Extract the [x, y] coordinate from the center of the cell holding the provided text.  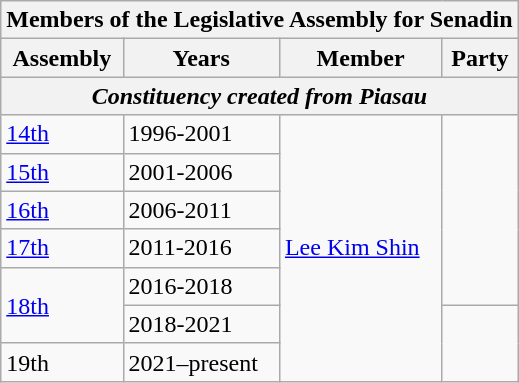
17th [62, 248]
2011-2016 [201, 248]
Lee Kim Shin [360, 248]
1996-2001 [201, 134]
Member [360, 58]
2001-2006 [201, 172]
15th [62, 172]
2018-2021 [201, 324]
Party [480, 58]
Assembly [62, 58]
14th [62, 134]
16th [62, 210]
19th [62, 362]
2006-2011 [201, 210]
Years [201, 58]
2021–present [201, 362]
18th [62, 305]
Members of the Legislative Assembly for Senadin [260, 20]
2016-2018 [201, 286]
Constituency created from Piasau [260, 96]
